Scan for the cell matching the given text and deliver its (X, Y) coordinate at center. 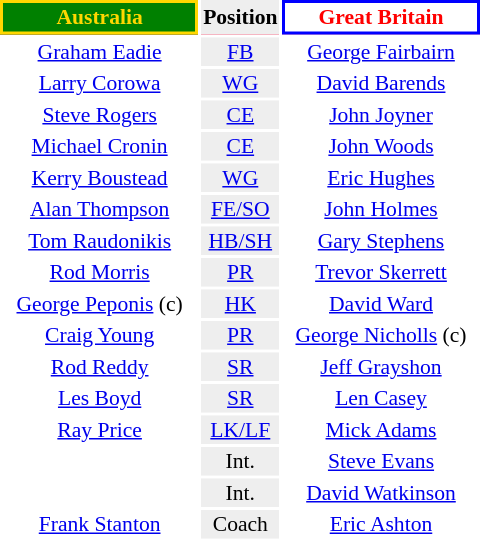
Ray Price (100, 430)
Great Britain (381, 17)
David Ward (381, 304)
FE/SO (240, 209)
Coach (240, 524)
Trevor Skerrett (381, 272)
Alan Thompson (100, 209)
John Joyner (381, 114)
John Woods (381, 146)
HK (240, 304)
Rod Reddy (100, 366)
Jeff Grayshon (381, 366)
FB (240, 52)
Gary Stephens (381, 240)
Steve Evans (381, 461)
Michael Cronin (100, 146)
Rod Morris (100, 272)
Australia (100, 17)
Len Casey (381, 398)
Frank Stanton (100, 524)
George Peponis (c) (100, 304)
Eric Ashton (381, 524)
Mick Adams (381, 430)
Larry Corowa (100, 83)
Graham Eadie (100, 52)
Steve Rogers (100, 114)
LK/LF (240, 430)
Les Boyd (100, 398)
Eric Hughes (381, 178)
George Fairbairn (381, 52)
HB/SH (240, 240)
Tom Raudonikis (100, 240)
Kerry Boustead (100, 178)
John Holmes (381, 209)
Position (240, 17)
David Watkinson (381, 492)
George Nicholls (c) (381, 335)
Craig Young (100, 335)
David Barends (381, 83)
